Capture the cell that displays the provided text and extract its [x, y] central coordinate. 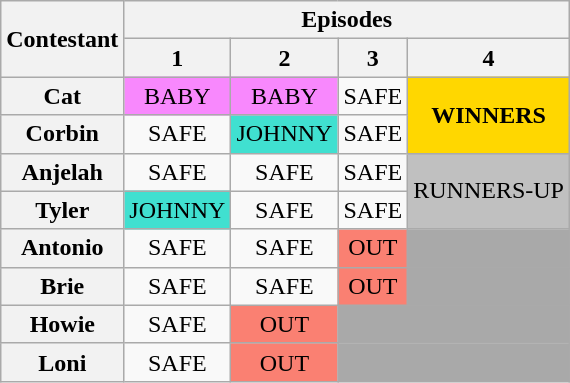
Loni [62, 362]
2 [284, 58]
Contestant [62, 39]
1 [178, 58]
Brie [62, 286]
Tyler [62, 210]
WINNERS [489, 115]
Anjelah [62, 172]
Corbin [62, 134]
RUNNERS-UP [489, 191]
Howie [62, 324]
3 [373, 58]
4 [489, 58]
Cat [62, 96]
Antonio [62, 248]
Episodes [347, 20]
